Search for the cell housing the specified text and yield its [X, Y] center coordinate. 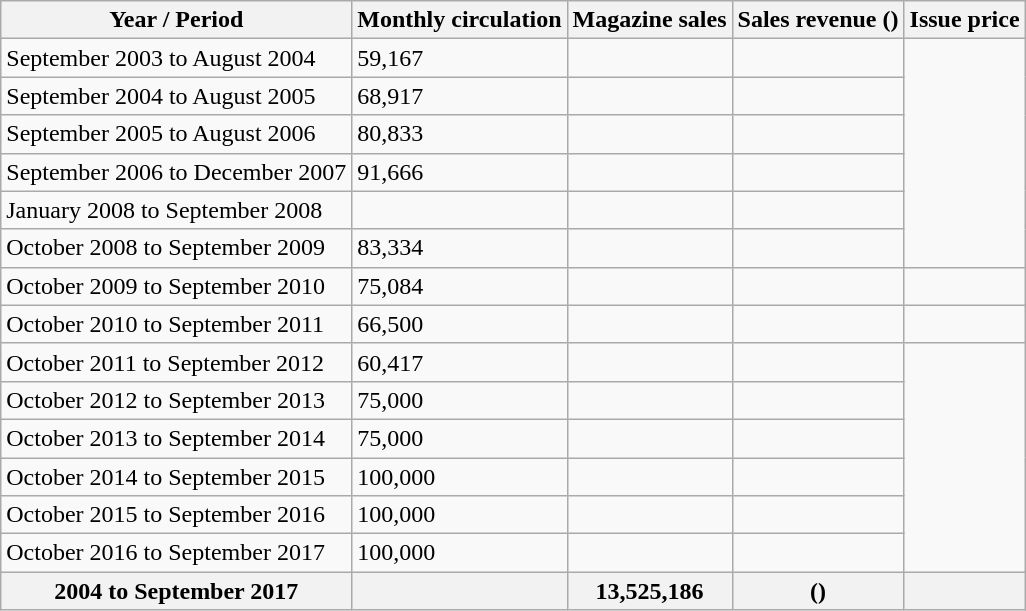
September 2006 to December 2007 [176, 172]
66,500 [460, 324]
October 2011 to September 2012 [176, 362]
September 2003 to August 2004 [176, 58]
October 2016 to September 2017 [176, 553]
75,084 [460, 286]
59,167 [460, 58]
Year / Period [176, 20]
68,917 [460, 96]
80,833 [460, 134]
October 2014 to September 2015 [176, 477]
October 2015 to September 2016 [176, 515]
October 2010 to September 2011 [176, 324]
October 2008 to September 2009 [176, 248]
83,334 [460, 248]
January 2008 to September 2008 [176, 210]
October 2013 to September 2014 [176, 438]
Magazine sales [650, 20]
91,666 [460, 172]
Monthly circulation [460, 20]
Sales revenue () [818, 20]
September 2004 to August 2005 [176, 96]
13,525,186 [650, 591]
2004 to September 2017 [176, 591]
Issue price [964, 20]
60,417 [460, 362]
October 2012 to September 2013 [176, 400]
October 2009 to September 2010 [176, 286]
September 2005 to August 2006 [176, 134]
() [818, 591]
